For the text-containing cell, return its midpoint in [x, y] coordinate format. 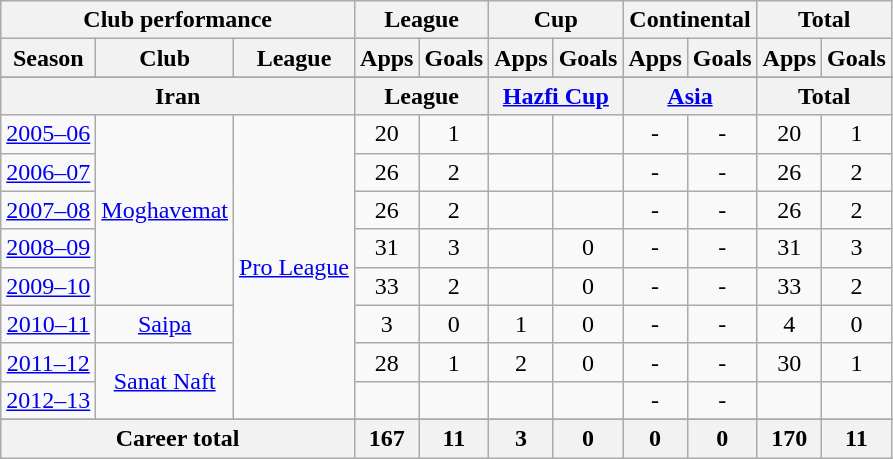
2012–13 [48, 400]
2005–06 [48, 134]
Saipa [165, 324]
167 [387, 438]
2007–08 [48, 210]
Asia [690, 96]
Sanat Naft [165, 381]
30 [789, 362]
2008–09 [48, 248]
2009–10 [48, 286]
Club [165, 58]
Moghavemat [165, 210]
170 [789, 438]
Pro League [294, 267]
Cup [556, 20]
28 [387, 362]
Iran [178, 96]
2010–11 [48, 324]
4 [789, 324]
Continental [690, 20]
Club performance [178, 20]
2006–07 [48, 172]
Hazfi Cup [556, 96]
2011–12 [48, 362]
Season [48, 58]
Career total [178, 438]
